From the cell containing the given text, extract its center point as (X, Y) coordinate. 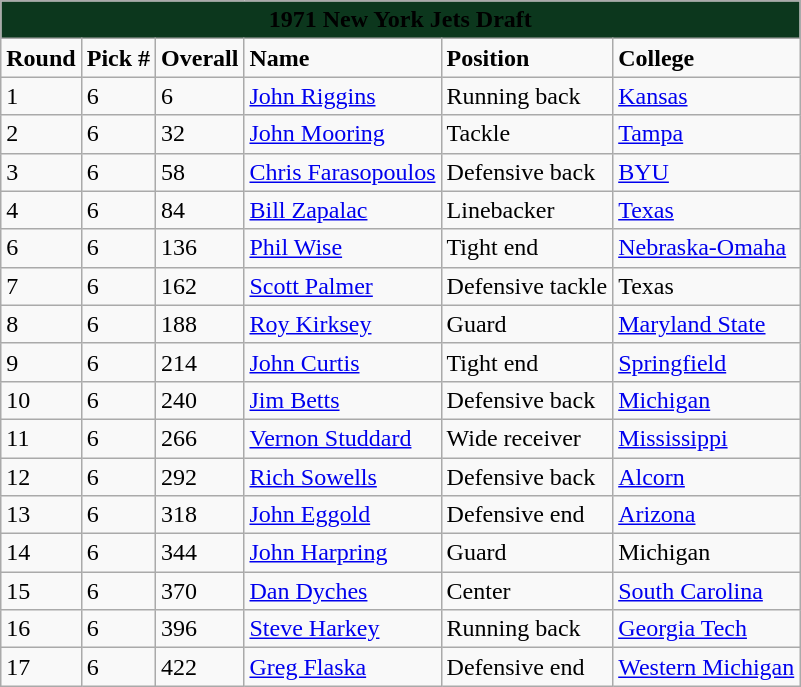
396 (200, 629)
Mississippi (706, 438)
Round (41, 58)
4 (41, 210)
Phil Wise (342, 248)
344 (200, 553)
Maryland State (706, 324)
9 (41, 362)
Defensive tackle (527, 286)
Center (527, 591)
11 (41, 438)
17 (41, 667)
1 (41, 96)
162 (200, 286)
188 (200, 324)
Rich Sowells (342, 477)
214 (200, 362)
John Curtis (342, 362)
Nebraska-Omaha (706, 248)
Wide receiver (527, 438)
South Carolina (706, 591)
BYU (706, 172)
Position (527, 58)
Springfield (706, 362)
Tampa (706, 134)
10 (41, 400)
Overall (200, 58)
12 (41, 477)
84 (200, 210)
58 (200, 172)
Chris Farasopoulos (342, 172)
13 (41, 515)
Steve Harkey (342, 629)
John Harpring (342, 553)
Linebacker (527, 210)
John Riggins (342, 96)
Roy Kirksey (342, 324)
Scott Palmer (342, 286)
Western Michigan (706, 667)
Dan Dyches (342, 591)
3 (41, 172)
240 (200, 400)
Arizona (706, 515)
College (706, 58)
Tackle (527, 134)
2 (41, 134)
John Mooring (342, 134)
Pick # (118, 58)
Greg Flaska (342, 667)
Kansas (706, 96)
Georgia Tech (706, 629)
136 (200, 248)
32 (200, 134)
266 (200, 438)
Name (342, 58)
292 (200, 477)
Vernon Studdard (342, 438)
422 (200, 667)
Alcorn (706, 477)
Bill Zapalac (342, 210)
8 (41, 324)
318 (200, 515)
John Eggold (342, 515)
370 (200, 591)
16 (41, 629)
1971 New York Jets Draft (400, 20)
15 (41, 591)
14 (41, 553)
Jim Betts (342, 400)
7 (41, 286)
